Return [x, y] of the center of cell containing provided text 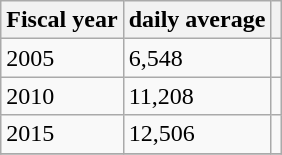
daily average [197, 20]
6,548 [197, 58]
11,208 [197, 96]
Fiscal year [62, 20]
12,506 [197, 134]
2005 [62, 58]
2015 [62, 134]
2010 [62, 96]
